For the text-containing cell, return its midpoint in (x, y) coordinate format. 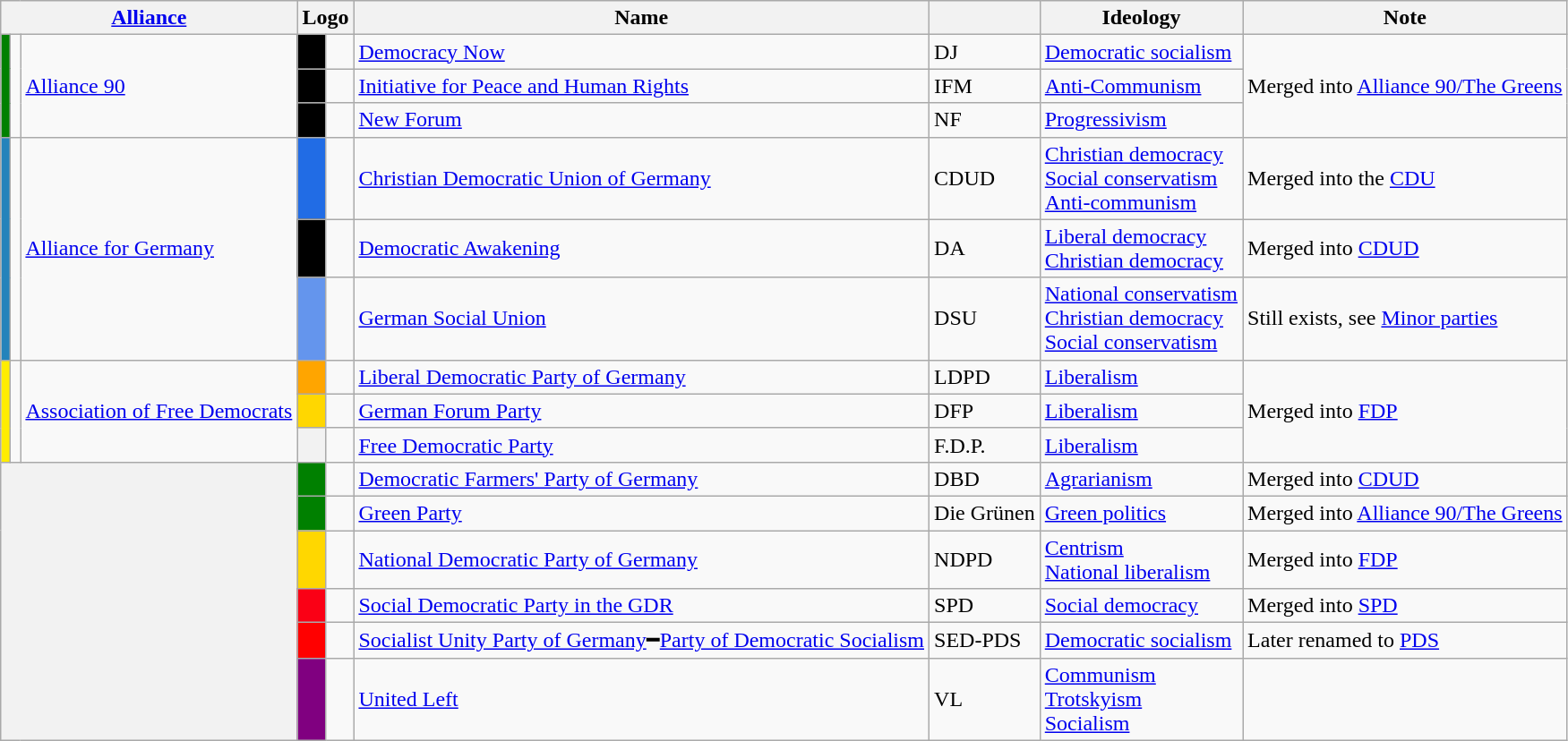
Social democracy (1141, 606)
Alliance 90 (159, 86)
DBD (985, 479)
SED-PDS (985, 641)
Democratic Farmers' Party of Germany (641, 479)
CentrismNational liberalism (1141, 558)
Social Democratic Party in the GDR (641, 606)
VL (985, 699)
IFM (985, 86)
Christian Democratic Union of Germany (641, 178)
DFP (985, 411)
Logo (326, 18)
Anti-Communism (1141, 86)
F.D.P. (985, 445)
NF (985, 120)
Alliance (149, 18)
Ideology (1141, 18)
Green politics (1141, 513)
Name (641, 18)
DA (985, 249)
Association of Free Democrats (159, 411)
New Forum (641, 120)
Christian democracySocial conservatismAnti-communism (1141, 178)
Merged into the CDU (1406, 178)
National Democratic Party of Germany (641, 558)
Note (1406, 18)
Initiative for Peace and Human Rights (641, 86)
Liberal Democratic Party of Germany (641, 377)
Progressivism (1141, 120)
LDPD (985, 377)
Merged into SPD (1406, 606)
DJ (985, 52)
Socialist Unity Party of Germany━Party of Democratic Socialism (641, 641)
Die Grünen (985, 513)
Free Democratic Party (641, 445)
Still exists, see Minor parties (1406, 319)
German Forum Party (641, 411)
Green Party (641, 513)
Democratic Awakening (641, 249)
Democracy Now (641, 52)
DSU (985, 319)
Agrarianism (1141, 479)
Liberal democracyChristian democracy (1141, 249)
CommunismTrotskyismSocialism (1141, 699)
German Social Union (641, 319)
Alliance for Germany (159, 249)
NDPD (985, 558)
United Left (641, 699)
Later renamed to PDS (1406, 641)
CDUD (985, 178)
SPD (985, 606)
National conservatismChristian democracySocial conservatism (1141, 319)
